Locate the cell with the specified text and output its [x, y] center coordinate. 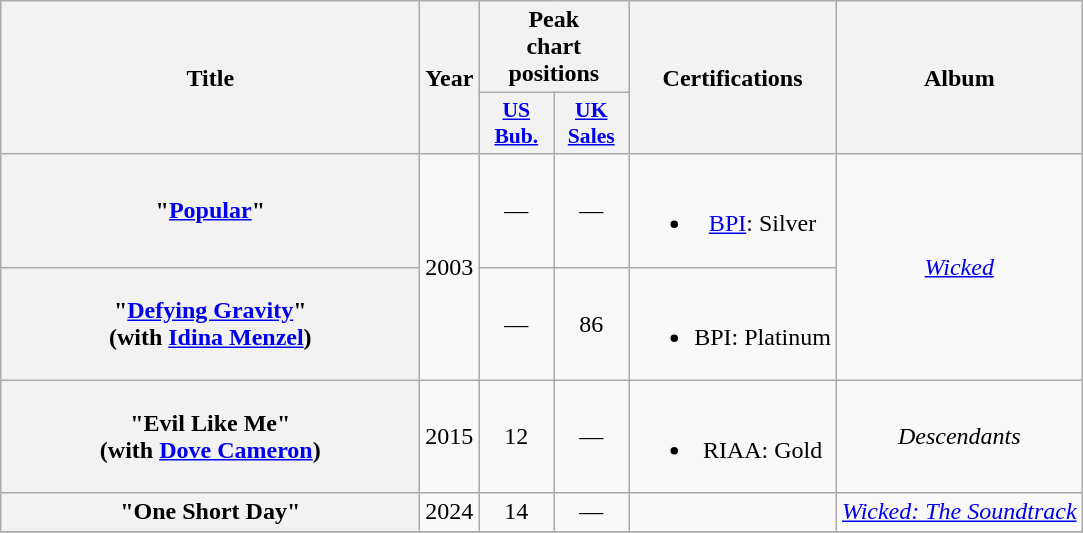
BPI: Platinum [733, 324]
Year [450, 78]
Wicked: The Soundtrack [959, 512]
UKSales [592, 124]
14 [516, 512]
RIAA: Gold [733, 436]
Certifications [733, 78]
"Defying Gravity"(with Idina Menzel) [210, 324]
BPI: Silver [733, 210]
"Popular" [210, 210]
86 [592, 324]
Album [959, 78]
"Evil Like Me"(with Dove Cameron) [210, 436]
"One Short Day" [210, 512]
12 [516, 436]
Title [210, 78]
2024 [450, 512]
USBub. [516, 124]
Wicked [959, 267]
Peakchart positions [554, 47]
Descendants [959, 436]
2003 [450, 267]
2015 [450, 436]
